For the text-containing cell, return its midpoint in (x, y) coordinate format. 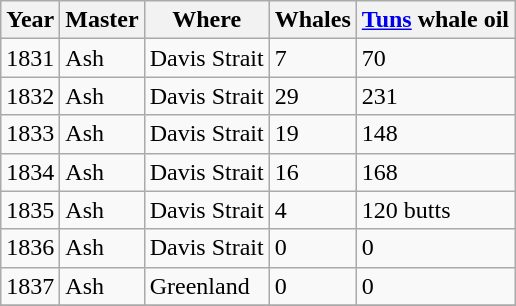
1833 (30, 134)
Tuns whale oil (435, 20)
16 (312, 172)
1831 (30, 58)
4 (312, 210)
1832 (30, 96)
1834 (30, 172)
19 (312, 134)
Whales (312, 20)
Where (206, 20)
Greenland (206, 286)
1836 (30, 248)
29 (312, 96)
231 (435, 96)
Year (30, 20)
70 (435, 58)
120 butts (435, 210)
1837 (30, 286)
7 (312, 58)
Master (102, 20)
148 (435, 134)
168 (435, 172)
1835 (30, 210)
